Determine the [x, y] coordinate at the center of the cell enclosing the given text.  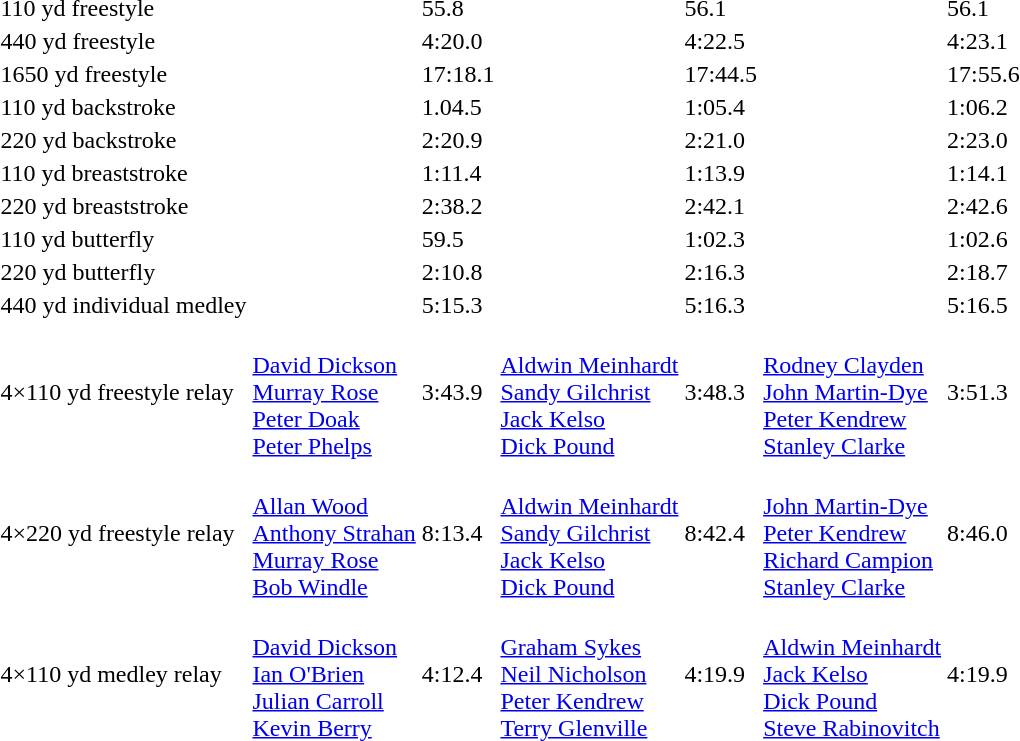
2:42.1 [721, 206]
3:43.9 [458, 392]
2:16.3 [721, 272]
2:21.0 [721, 140]
David DicksonMurray RosePeter DoakPeter Phelps [334, 392]
1:11.4 [458, 173]
5:15.3 [458, 305]
8:42.4 [721, 533]
2:10.8 [458, 272]
2:20.9 [458, 140]
1:05.4 [721, 107]
4:20.0 [458, 41]
1.04.5 [458, 107]
2:38.2 [458, 206]
59.5 [458, 239]
5:16.3 [721, 305]
John Martin-DyePeter KendrewRichard CampionStanley Clarke [852, 533]
3:48.3 [721, 392]
Rodney ClaydenJohn Martin-DyePeter KendrewStanley Clarke [852, 392]
8:13.4 [458, 533]
1:13.9 [721, 173]
17:44.5 [721, 74]
4:22.5 [721, 41]
Allan WoodAnthony StrahanMurray RoseBob Windle [334, 533]
1:02.3 [721, 239]
17:18.1 [458, 74]
